For the text-containing cell, return its midpoint in (X, Y) coordinate format. 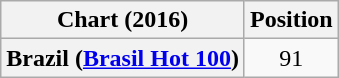
91 (291, 58)
Chart (2016) (123, 20)
Brazil (Brasil Hot 100) (123, 58)
Position (291, 20)
